Search for the cell housing the specified text and yield its [x, y] center coordinate. 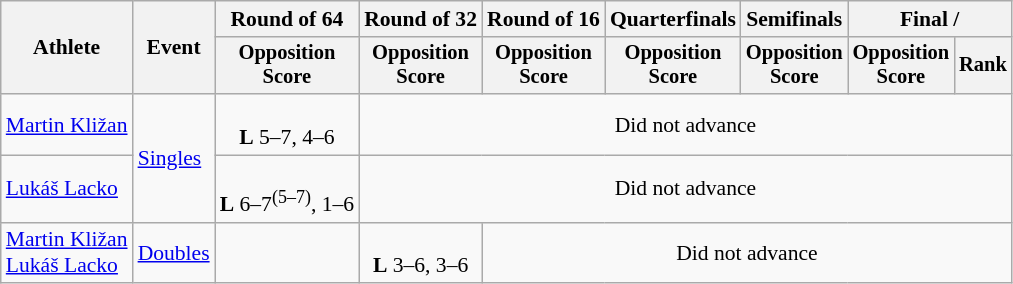
Final / [930, 19]
Lukáš Lacko [67, 190]
L 3–6, 3–6 [420, 252]
Martin Kližan [67, 124]
Doubles [174, 252]
Martin KližanLukáš Lacko [67, 252]
Round of 32 [420, 19]
Rank [983, 66]
Quarterfinals [673, 19]
Singles [174, 158]
Athlete [67, 48]
L 5–7, 4–6 [287, 124]
L 6–7(5–7), 1–6 [287, 190]
Semifinals [794, 19]
Round of 64 [287, 19]
Event [174, 48]
Round of 16 [544, 19]
